Determine the [X, Y] coordinate at the center of the cell enclosing the given text.  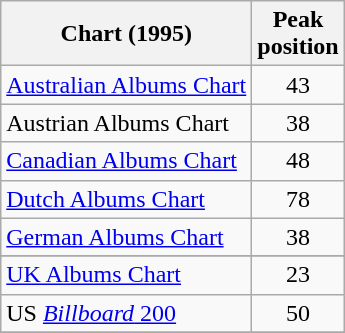
Dutch Albums Chart [126, 199]
US Billboard 200 [126, 313]
UK Albums Chart [126, 275]
Peakposition [298, 34]
48 [298, 161]
Canadian Albums Chart [126, 161]
43 [298, 85]
German Albums Chart [126, 237]
50 [298, 313]
Australian Albums Chart [126, 85]
Chart (1995) [126, 34]
Austrian Albums Chart [126, 123]
78 [298, 199]
23 [298, 275]
